Determine the [X, Y] coordinate at the center of the cell enclosing the given text.  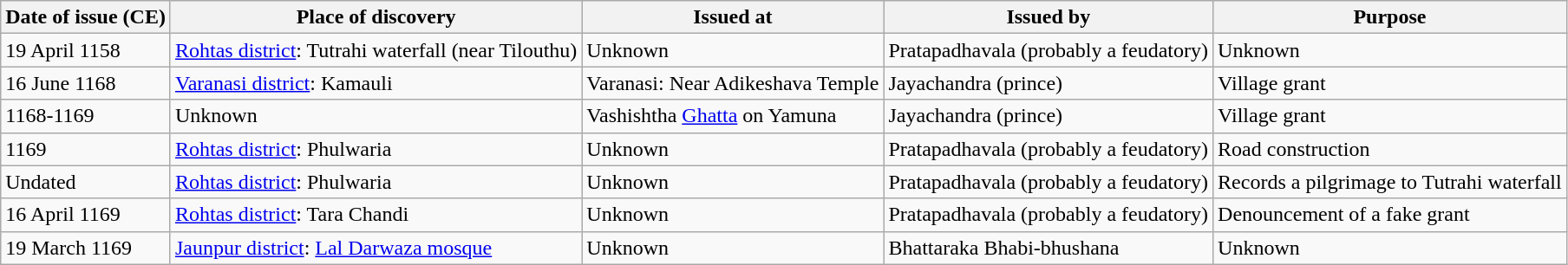
Vashishtha Ghatta on Yamuna [733, 116]
16 April 1169 [86, 215]
1168-1169 [86, 116]
Issued at [733, 17]
Varanasi: Near Adikeshava Temple [733, 83]
19 April 1158 [86, 50]
Purpose [1390, 17]
19 March 1169 [86, 248]
Undated [86, 182]
Date of issue (CE) [86, 17]
Road construction [1390, 149]
Records a pilgrimage to Tutrahi waterfall [1390, 182]
Varanasi district: Kamauli [376, 83]
1169 [86, 149]
Jaunpur district: Lal Darwaza mosque [376, 248]
Place of discovery [376, 17]
Bhattaraka Bhabi-bhushana [1049, 248]
16 June 1168 [86, 83]
Rohtas district: Tara Chandi [376, 215]
Issued by [1049, 17]
Rohtas district: Tutrahi waterfall (near Tilouthu) [376, 50]
Denouncement of a fake grant [1390, 215]
